Return [x, y] of the center of cell containing provided text 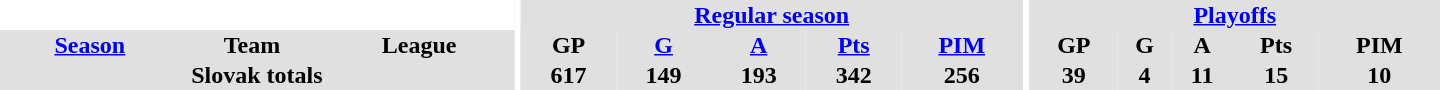
Season [90, 45]
Team [252, 45]
4 [1144, 75]
Regular season [772, 15]
Playoffs [1235, 15]
342 [854, 75]
193 [758, 75]
League [418, 45]
10 [1380, 75]
617 [568, 75]
11 [1202, 75]
15 [1276, 75]
256 [962, 75]
39 [1074, 75]
149 [664, 75]
Slovak totals [257, 75]
